Extract the (x, y) coordinate from the center of the cell holding the provided text.  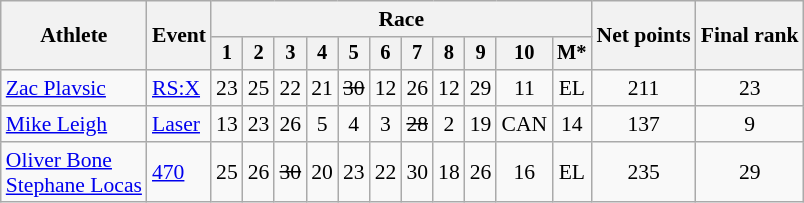
16 (524, 172)
19 (481, 124)
Oliver BoneStephane Locas (74, 172)
10 (524, 54)
13 (227, 124)
20 (322, 172)
Laser (179, 124)
6 (386, 54)
Final rank (750, 36)
137 (643, 124)
Zac Plavsic (74, 88)
7 (417, 54)
1 (227, 54)
Event (179, 36)
21 (322, 88)
11 (524, 88)
Net points (643, 36)
Athlete (74, 36)
RS:X (179, 88)
Mike Leigh (74, 124)
14 (572, 124)
M* (572, 54)
28 (417, 124)
211 (643, 88)
235 (643, 172)
470 (179, 172)
8 (449, 54)
CAN (524, 124)
Race (401, 19)
18 (449, 172)
